Detect which cell encompasses the target text, then output its [X, Y] center coordinate. 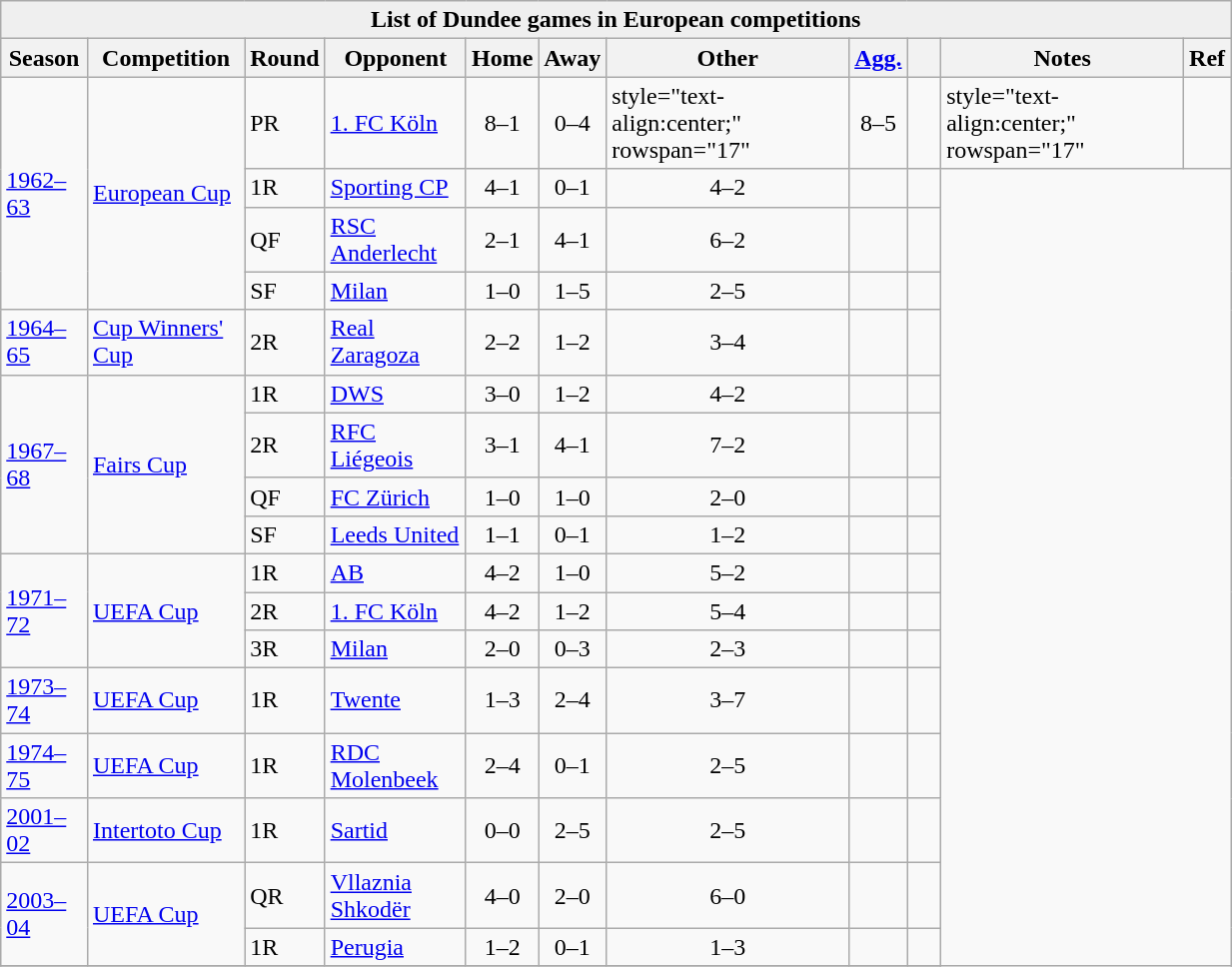
Opponent [396, 58]
4–0 [502, 895]
Round [285, 58]
RSC Anderlecht [396, 240]
Agg. [878, 58]
FC Zürich [396, 496]
Real Zaragoza [396, 342]
2–2 [502, 342]
1962–63 [44, 194]
3–4 [727, 342]
Other [727, 58]
Notes [1063, 58]
1–5 [573, 291]
5–4 [727, 610]
Home [502, 58]
8–5 [878, 123]
1973–74 [44, 701]
Perugia [396, 947]
1967–68 [44, 464]
Fairs Cup [166, 464]
PR [285, 123]
Vllaznia Shkodër [396, 895]
3–1 [502, 446]
RFC Liégeois [396, 446]
Sporting CP [396, 188]
7–2 [727, 446]
5–2 [727, 572]
Sartid [396, 831]
3–7 [727, 701]
1–1 [502, 534]
RDC Molenbeek [396, 765]
0–4 [573, 123]
3R [285, 649]
6–2 [727, 240]
1974–75 [44, 765]
Ref [1207, 58]
Intertoto Cup [166, 831]
Leeds United [396, 534]
2001–02 [44, 831]
Competition [166, 58]
2003–04 [44, 915]
DWS [396, 394]
Season [44, 58]
European Cup [166, 194]
Away [573, 58]
1971–72 [44, 610]
AB [396, 572]
2–3 [727, 649]
Twente [396, 701]
8–1 [502, 123]
6–0 [727, 895]
2–1 [502, 240]
0–3 [573, 649]
List of Dundee games in European competitions [616, 20]
1964–65 [44, 342]
Cup Winners' Cup [166, 342]
3–0 [502, 394]
QR [285, 895]
0–0 [502, 831]
